Detect which cell encompasses the target text, then output its [x, y] center coordinate. 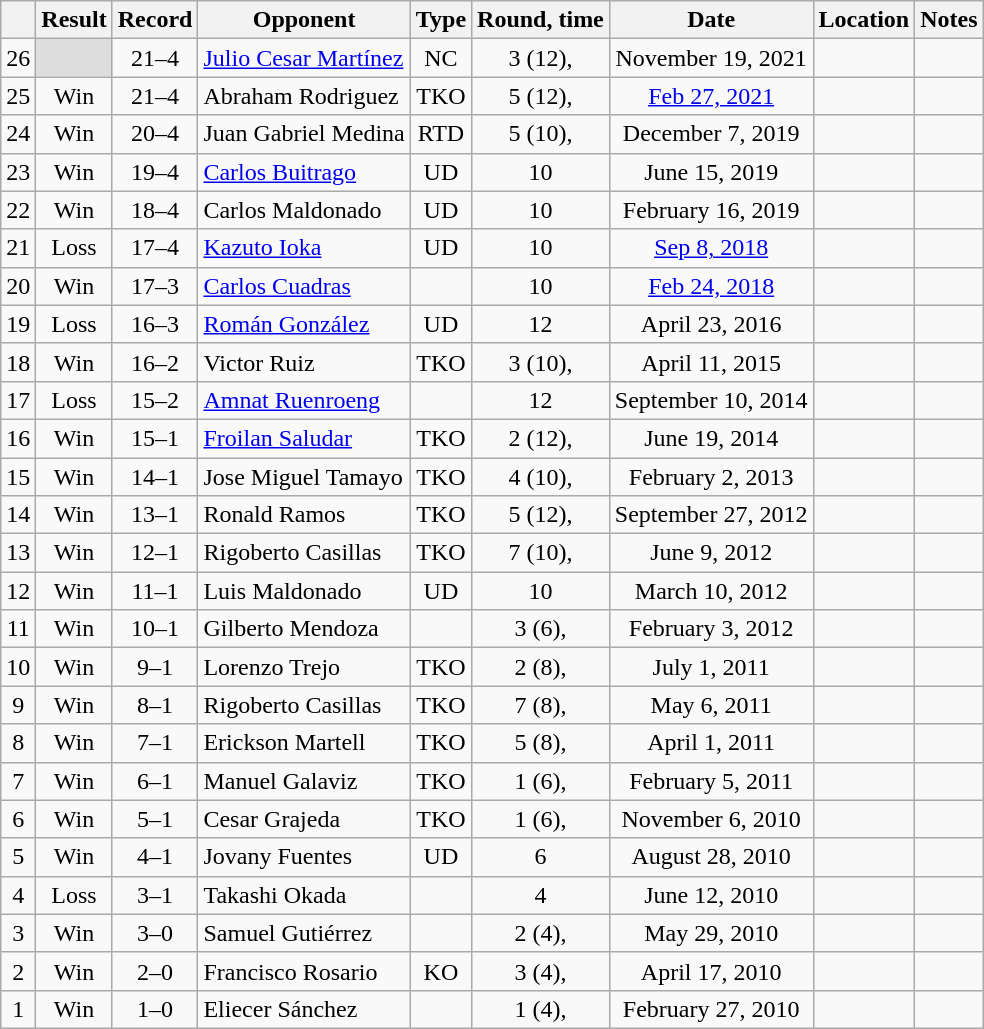
21 [18, 248]
February 27, 2010 [711, 1009]
Carlos Cuadras [304, 286]
Amnat Ruenroeng [304, 400]
10–1 [155, 629]
5 (10), [541, 134]
Jose Miguel Tamayo [304, 477]
19–4 [155, 172]
June 12, 2010 [711, 895]
1 [18, 1009]
February 5, 2011 [711, 781]
2 (8), [541, 667]
Román González [304, 324]
9 [18, 705]
7 [18, 781]
Victor Ruiz [304, 362]
Froilan Saludar [304, 438]
8 [18, 743]
February 2, 2013 [711, 477]
15–2 [155, 400]
September 27, 2012 [711, 515]
23 [18, 172]
15 [18, 477]
7 (10), [541, 553]
4–1 [155, 857]
7–1 [155, 743]
7 (8), [541, 705]
June 9, 2012 [711, 553]
14 [18, 515]
3–1 [155, 895]
Juan Gabriel Medina [304, 134]
24 [18, 134]
17–3 [155, 286]
3 (4), [541, 971]
Eliecer Sánchez [304, 1009]
Opponent [304, 20]
25 [18, 96]
Kazuto Ioka [304, 248]
17 [18, 400]
19 [18, 324]
Feb 24, 2018 [711, 286]
June 19, 2014 [711, 438]
5 [18, 857]
22 [18, 210]
April 11, 2015 [711, 362]
4 (10), [541, 477]
May 6, 2011 [711, 705]
September 10, 2014 [711, 400]
June 15, 2019 [711, 172]
March 10, 2012 [711, 591]
Result [74, 20]
Jovany Fuentes [304, 857]
Takashi Okada [304, 895]
April 17, 2010 [711, 971]
14–1 [155, 477]
Ronald Ramos [304, 515]
13–1 [155, 515]
1 (4), [541, 1009]
Cesar Grajeda [304, 819]
Round, time [541, 20]
November 6, 2010 [711, 819]
18 [18, 362]
13 [18, 553]
15–1 [155, 438]
December 7, 2019 [711, 134]
3 [18, 933]
1–0 [155, 1009]
12–1 [155, 553]
Erickson Martell [304, 743]
Abraham Rodriguez [304, 96]
Notes [949, 20]
3–0 [155, 933]
11–1 [155, 591]
9–1 [155, 667]
5 (8), [541, 743]
2–0 [155, 971]
Carlos Maldonado [304, 210]
Location [864, 20]
3 (10), [541, 362]
11 [18, 629]
26 [18, 58]
3 (12), [541, 58]
RTD [440, 134]
6–1 [155, 781]
8–1 [155, 705]
NC [440, 58]
Julio Cesar Martínez [304, 58]
Gilberto Mendoza [304, 629]
20 [18, 286]
November 19, 2021 [711, 58]
5–1 [155, 819]
April 23, 2016 [711, 324]
KO [440, 971]
3 (6), [541, 629]
Sep 8, 2018 [711, 248]
17–4 [155, 248]
May 29, 2010 [711, 933]
April 1, 2011 [711, 743]
Feb 27, 2021 [711, 96]
Francisco Rosario [304, 971]
Carlos Buitrago [304, 172]
Manuel Galaviz [304, 781]
2 (12), [541, 438]
Lorenzo Trejo [304, 667]
16–3 [155, 324]
2 [18, 971]
16 [18, 438]
August 28, 2010 [711, 857]
February 3, 2012 [711, 629]
July 1, 2011 [711, 667]
February 16, 2019 [711, 210]
16–2 [155, 362]
Samuel Gutiérrez [304, 933]
Record [155, 20]
2 (4), [541, 933]
18–4 [155, 210]
20–4 [155, 134]
Type [440, 20]
Date [711, 20]
Luis Maldonado [304, 591]
